Output the (X, Y) coordinate of the center of the cell containing the given text.  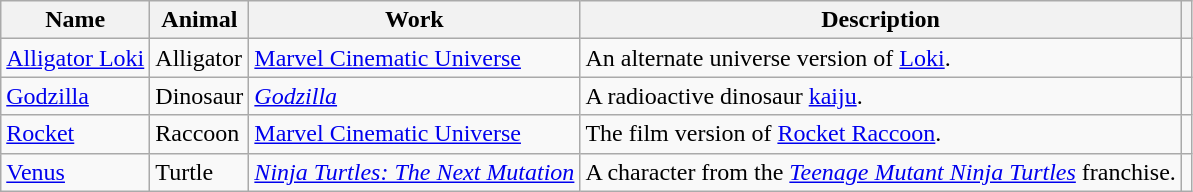
Animal (200, 20)
Alligator (200, 58)
Rocket (76, 134)
A character from the Teenage Mutant Ninja Turtles franchise. (880, 172)
Raccoon (200, 134)
Name (76, 20)
Ninja Turtles: The Next Mutation (414, 172)
Work (414, 20)
An alternate universe version of Loki. (880, 58)
A radioactive dinosaur kaiju. (880, 96)
Venus (76, 172)
Description (880, 20)
The film version of Rocket Raccoon. (880, 134)
Turtle (200, 172)
Alligator Loki (76, 58)
Dinosaur (200, 96)
